From the cell containing the given text, extract its center point as [X, Y] coordinate. 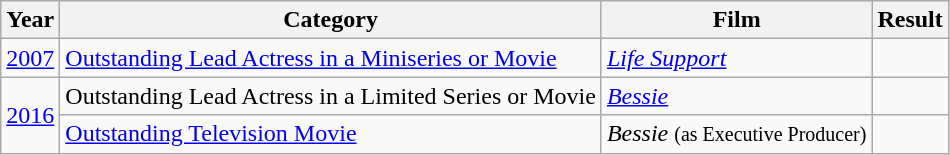
Outstanding Television Movie [331, 134]
Category [331, 20]
Outstanding Lead Actress in a Limited Series or Movie [331, 96]
Life Support [736, 58]
2007 [30, 58]
Year [30, 20]
Film [736, 20]
Bessie (as Executive Producer) [736, 134]
Result [910, 20]
2016 [30, 115]
Bessie [736, 96]
Outstanding Lead Actress in a Miniseries or Movie [331, 58]
